Provide the (x, y) coordinate of the cell's center where the given text is located.  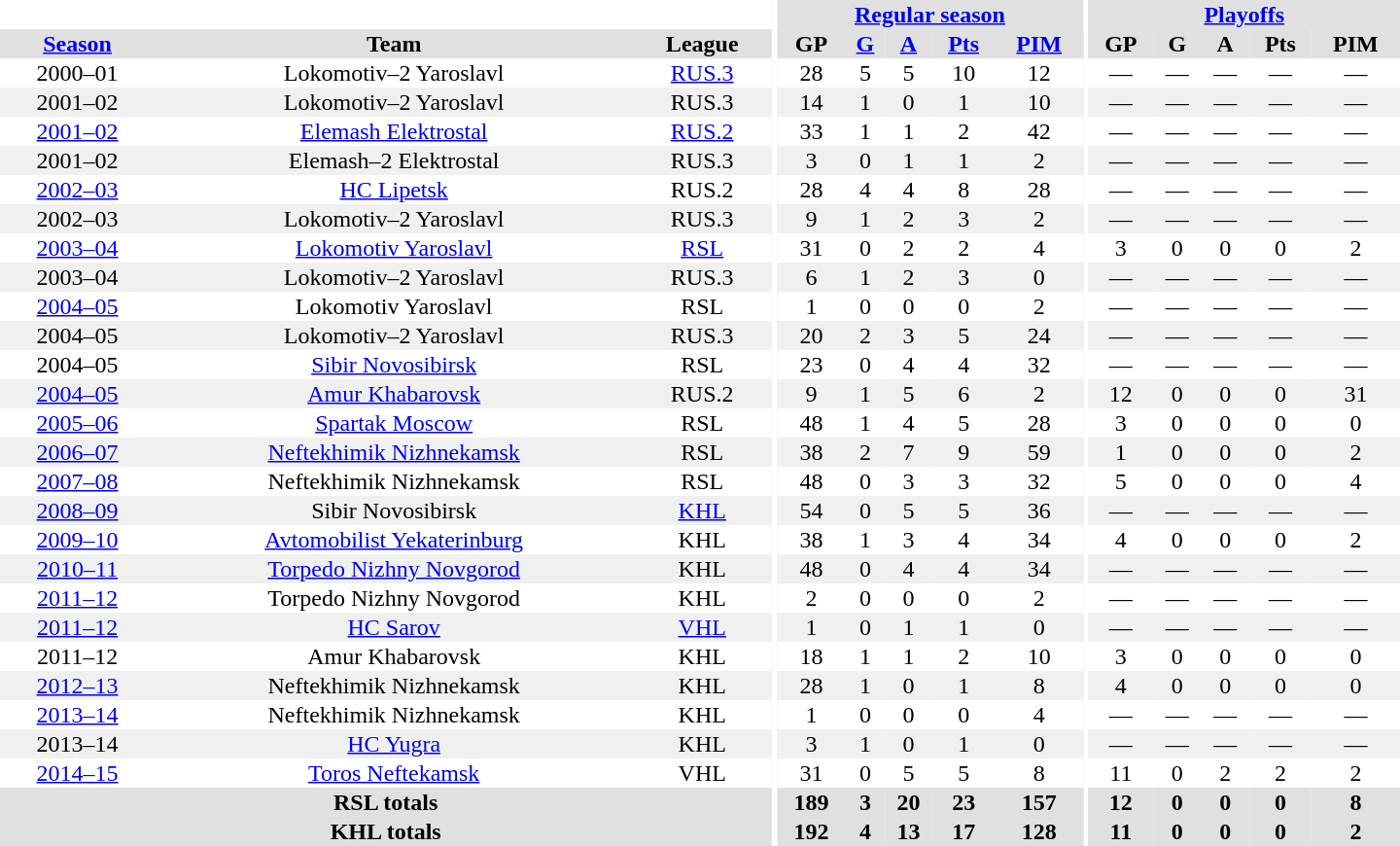
RSL totals (385, 802)
2008–09 (78, 511)
Playoffs (1244, 15)
Regular season (929, 15)
Team (394, 44)
HC Yugra (394, 744)
17 (963, 831)
18 (811, 656)
Elemash Elektrostal (394, 131)
League (702, 44)
Season (78, 44)
24 (1038, 335)
2005–06 (78, 423)
Elemash–2 Elektrostal (394, 160)
7 (908, 452)
42 (1038, 131)
157 (1038, 802)
2000–01 (78, 73)
36 (1038, 511)
2009–10 (78, 540)
189 (811, 802)
2012–13 (78, 686)
KHL totals (385, 831)
2010–11 (78, 569)
HC Sarov (394, 627)
33 (811, 131)
2007–08 (78, 481)
128 (1038, 831)
13 (908, 831)
2014–15 (78, 773)
Avtomobilist Yekaterinburg (394, 540)
59 (1038, 452)
14 (811, 102)
54 (811, 511)
2006–07 (78, 452)
Spartak Moscow (394, 423)
Toros Neftekamsk (394, 773)
192 (811, 831)
HC Lipetsk (394, 190)
